For the text-containing cell, return its midpoint in [X, Y] coordinate format. 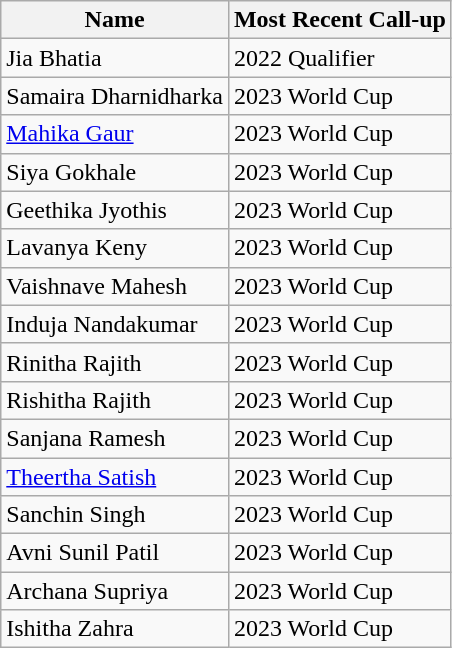
Most Recent Call-up [340, 20]
Jia Bhatia [115, 58]
Sanjana Ramesh [115, 438]
Name [115, 20]
Vaishnave Mahesh [115, 286]
Avni Sunil Patil [115, 553]
Rishitha Rajith [115, 400]
Lavanya Keny [115, 248]
Geethika Jyothis [115, 210]
Mahika Gaur [115, 134]
Archana Supriya [115, 591]
Sanchin Singh [115, 515]
Siya Gokhale [115, 172]
2022 Qualifier [340, 58]
Ishitha Zahra [115, 629]
Rinitha Rajith [115, 362]
Theertha Satish [115, 477]
Induja Nandakumar [115, 324]
Samaira Dharnidharka [115, 96]
